Provide the [X, Y] coordinate of the cell's center where the given text is located.  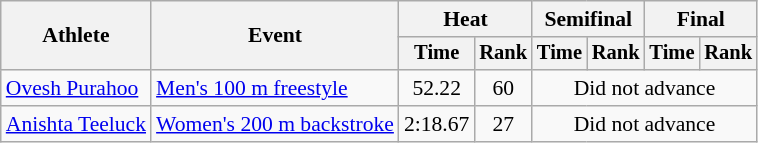
Event [275, 36]
2:18.67 [436, 124]
Ovesh Purahoo [76, 88]
Final [701, 19]
60 [503, 88]
Anishta Teeluck [76, 124]
Heat [466, 19]
52.22 [436, 88]
Semifinal [588, 19]
Men's 100 m freestyle [275, 88]
Women's 200 m backstroke [275, 124]
27 [503, 124]
Athlete [76, 36]
